Scan for the cell matching the given text and deliver its [x, y] coordinate at center. 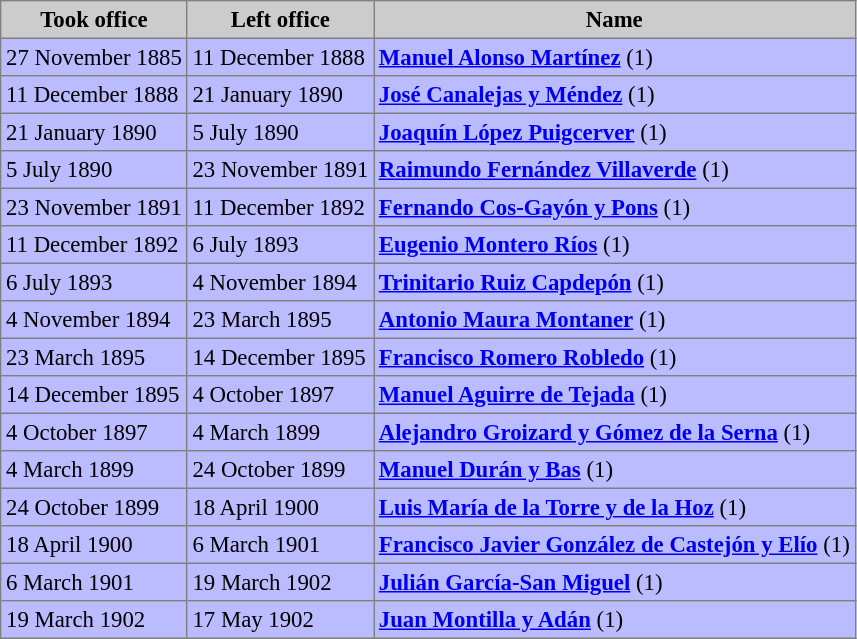
27 November 1885 [94, 57]
Trinitario Ruiz Capdepón (1) [614, 282]
Francisco Javier González de Castejón y Elío (1) [614, 545]
Francisco Romero Robledo (1) [614, 357]
17 May 1902 [280, 620]
Manuel Durán y Bas (1) [614, 470]
José Canalejas y Méndez (1) [614, 95]
Antonio Maura Montaner (1) [614, 320]
Alejandro Groizard y Gómez de la Serna (1) [614, 432]
Fernando Cos-Gayón y Pons (1) [614, 207]
Manuel Alonso Martínez (1) [614, 57]
Took office [94, 20]
Raimundo Fernández Villaverde (1) [614, 170]
Luis María de la Torre y de la Hoz (1) [614, 507]
Eugenio Montero Ríos (1) [614, 245]
Juan Montilla y Adán (1) [614, 620]
Manuel Aguirre de Tejada (1) [614, 395]
Joaquín López Puigcerver (1) [614, 132]
Name [614, 20]
Left office [280, 20]
Julián García-San Miguel (1) [614, 582]
